Output the [X, Y] coordinate of the center of the cell containing the given text.  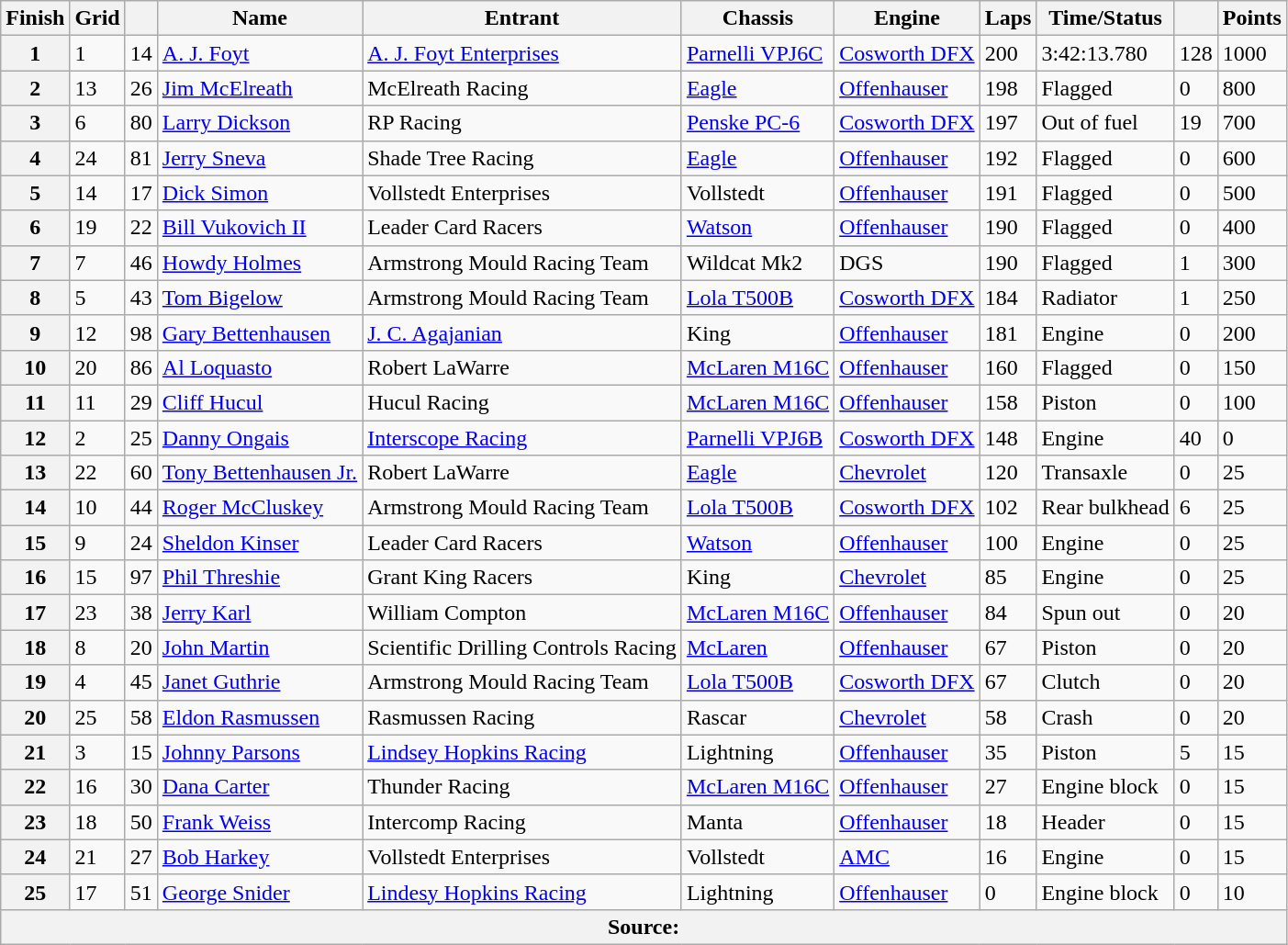
97 [141, 578]
Finish [35, 18]
45 [141, 682]
128 [1195, 53]
Points [1252, 18]
William Compton [522, 613]
500 [1252, 193]
192 [1008, 158]
84 [1008, 613]
51 [141, 892]
Parnelli VPJ6C [757, 53]
Penske PC-6 [757, 123]
150 [1252, 367]
Dana Carter [259, 787]
120 [1008, 473]
Bob Harkey [259, 857]
38 [141, 613]
Entrant [522, 18]
Jerry Sneva [259, 158]
Jerry Karl [259, 613]
George Snider [259, 892]
Johnny Parsons [259, 752]
Howdy Holmes [259, 263]
250 [1252, 298]
Thunder Racing [522, 787]
43 [141, 298]
Radiator [1105, 298]
1000 [1252, 53]
Tony Bettenhausen Jr. [259, 473]
198 [1008, 88]
181 [1008, 332]
Shade Tree Racing [522, 158]
30 [141, 787]
Chassis [757, 18]
Spun out [1105, 613]
102 [1008, 508]
Parnelli VPJ6B [757, 438]
300 [1252, 263]
McLaren [757, 647]
Danny Ongais [259, 438]
50 [141, 822]
Intercomp Racing [522, 822]
Eldon Rasmussen [259, 717]
Time/Status [1105, 18]
McElreath Racing [522, 88]
148 [1008, 438]
Crash [1105, 717]
Grid [97, 18]
81 [141, 158]
Wildcat Mk2 [757, 263]
J. C. Agajanian [522, 332]
35 [1008, 752]
Larry Dickson [259, 123]
Al Loquasto [259, 367]
Interscope Racing [522, 438]
A. J. Foyt Enterprises [522, 53]
Name [259, 18]
85 [1008, 578]
Hucul Racing [522, 402]
40 [1195, 438]
197 [1008, 123]
26 [141, 88]
3:42:13.780 [1105, 53]
44 [141, 508]
Rascar [757, 717]
Source: [644, 927]
29 [141, 402]
Gary Bettenhausen [259, 332]
Header [1105, 822]
Rear bulkhead [1105, 508]
Manta [757, 822]
Cliff Hucul [259, 402]
86 [141, 367]
Rasmussen Racing [522, 717]
Laps [1008, 18]
Tom Bigelow [259, 298]
DGS [907, 263]
Grant King Racers [522, 578]
Roger McCluskey [259, 508]
Clutch [1105, 682]
Scientific Drilling Controls Racing [522, 647]
Jim McElreath [259, 88]
Bill Vukovich II [259, 228]
46 [141, 263]
Lindesy Hopkins Racing [522, 892]
600 [1252, 158]
800 [1252, 88]
A. J. Foyt [259, 53]
60 [141, 473]
191 [1008, 193]
John Martin [259, 647]
Janet Guthrie [259, 682]
Phil Threshie [259, 578]
Frank Weiss [259, 822]
Transaxle [1105, 473]
184 [1008, 298]
98 [141, 332]
158 [1008, 402]
400 [1252, 228]
RP Racing [522, 123]
Dick Simon [259, 193]
80 [141, 123]
Lindsey Hopkins Racing [522, 752]
700 [1252, 123]
AMC [907, 857]
Sheldon Kinser [259, 543]
160 [1008, 367]
Out of fuel [1105, 123]
